Capture the cell that displays the provided text and extract its (X, Y) central coordinate. 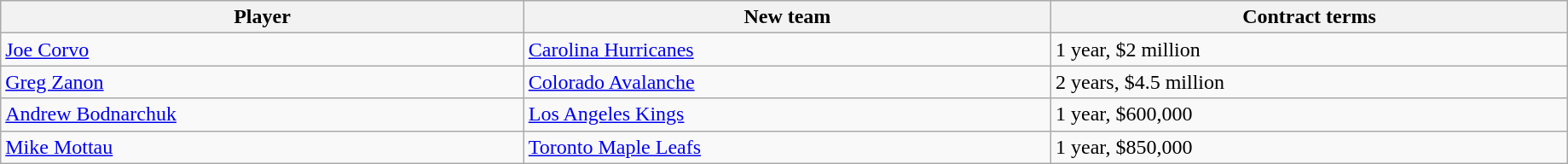
New team (787, 17)
Los Angeles Kings (787, 114)
Player (263, 17)
Colorado Avalanche (787, 82)
1 year, $2 million (1310, 50)
1 year, $850,000 (1310, 147)
Carolina Hurricanes (787, 50)
2 years, $4.5 million (1310, 82)
Andrew Bodnarchuk (263, 114)
Toronto Maple Leafs (787, 147)
Mike Mottau (263, 147)
1 year, $600,000 (1310, 114)
Joe Corvo (263, 50)
Greg Zanon (263, 82)
Contract terms (1310, 17)
